Capture the cell that displays the provided text and extract its [X, Y] central coordinate. 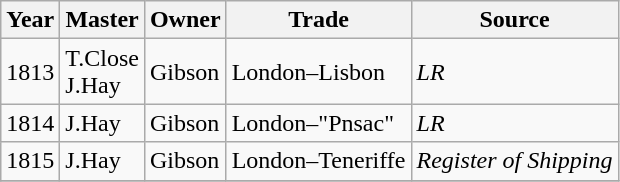
Source [514, 20]
Year [30, 20]
London–"Pnsac" [318, 123]
London–Lisbon [318, 72]
Trade [318, 20]
London–Teneriffe [318, 161]
1813 [30, 72]
T.CloseJ.Hay [102, 72]
Owner [185, 20]
Master [102, 20]
1814 [30, 123]
Register of Shipping [514, 161]
1815 [30, 161]
